Find where the given text appears and provide that cell's center as (X, Y) coordinate. 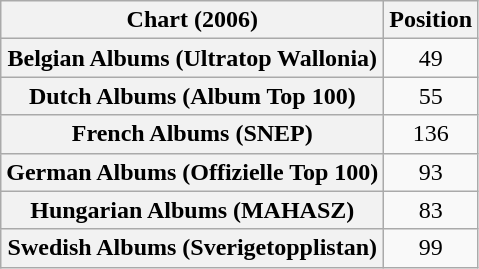
French Albums (SNEP) (192, 134)
Position (431, 20)
93 (431, 172)
49 (431, 58)
99 (431, 248)
Chart (2006) (192, 20)
German Albums (Offizielle Top 100) (192, 172)
83 (431, 210)
Belgian Albums (Ultratop Wallonia) (192, 58)
Dutch Albums (Album Top 100) (192, 96)
Swedish Albums (Sverigetopplistan) (192, 248)
55 (431, 96)
136 (431, 134)
Hungarian Albums (MAHASZ) (192, 210)
